Locate the cell with the specified text and output its (X, Y) center coordinate. 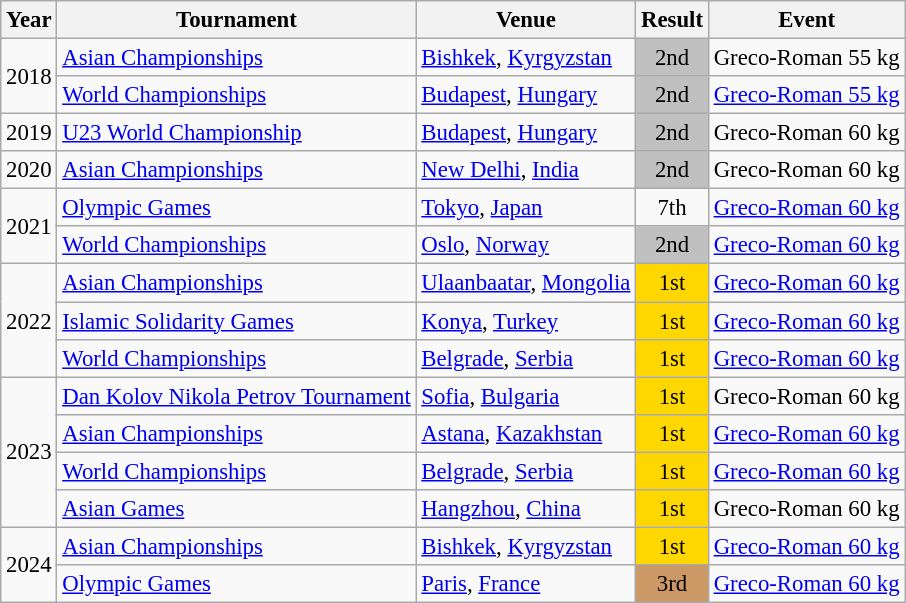
Paris, France (526, 584)
Result (672, 20)
Tournament (236, 20)
Oslo, Norway (526, 245)
Konya, Turkey (526, 321)
2018 (29, 76)
New Delhi, India (526, 170)
Hangzhou, China (526, 509)
2024 (29, 564)
Astana, Kazakhstan (526, 433)
Ulaanbaatar, Mongolia (526, 283)
2021 (29, 226)
U23 World Championship (236, 133)
Tokyo, Japan (526, 208)
Dan Kolov Nikola Petrov Tournament (236, 396)
7th (672, 208)
Venue (526, 20)
2020 (29, 170)
2019 (29, 133)
2022 (29, 320)
Asian Games (236, 509)
Year (29, 20)
Event (806, 20)
Islamic Solidarity Games (236, 321)
2023 (29, 452)
3rd (672, 584)
Sofia, Bulgaria (526, 396)
